For the text-containing cell, return its midpoint in (x, y) coordinate format. 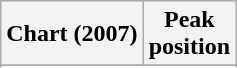
Peakposition (189, 34)
Chart (2007) (72, 34)
